Output the (X, Y) coordinate of the center of the cell containing the given text.  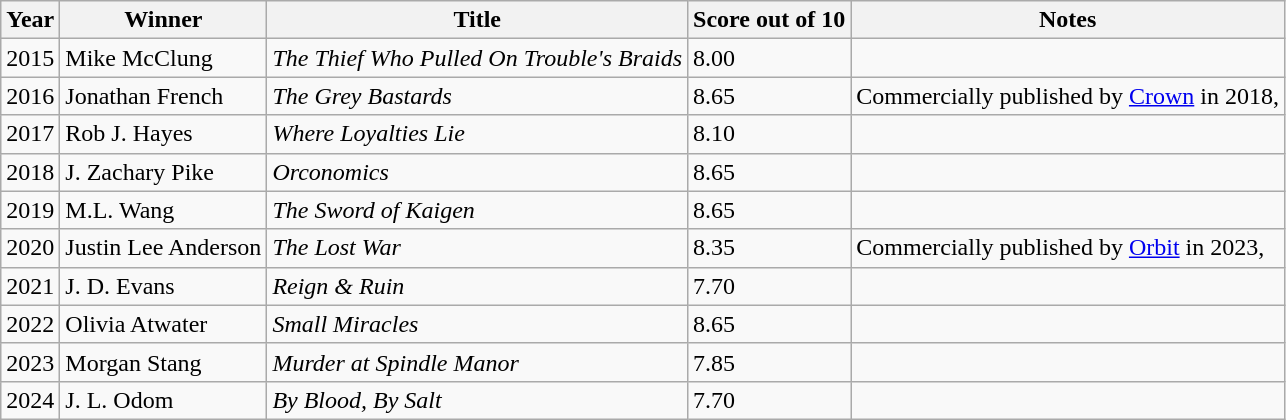
2019 (30, 210)
Commercially published by Orbit in 2023, (1068, 248)
Where Loyalties Lie (478, 134)
2021 (30, 286)
M.L. Wang (164, 210)
2024 (30, 400)
Rob J. Hayes (164, 134)
Title (478, 20)
The Lost War (478, 248)
Justin Lee Anderson (164, 248)
2015 (30, 58)
2023 (30, 362)
Winner (164, 20)
8.10 (770, 134)
Orconomics (478, 172)
J. D. Evans (164, 286)
2017 (30, 134)
8.35 (770, 248)
Murder at Spindle Manor (478, 362)
Commercially published by Crown in 2018, (1068, 96)
The Sword of Kaigen (478, 210)
Notes (1068, 20)
Year (30, 20)
2022 (30, 324)
8.00 (770, 58)
By Blood, By Salt (478, 400)
The Grey Bastards (478, 96)
2016 (30, 96)
Olivia Atwater (164, 324)
2020 (30, 248)
Score out of 10 (770, 20)
The Thief Who Pulled On Trouble's Braids (478, 58)
7.85 (770, 362)
J. Zachary Pike (164, 172)
J. L. Odom (164, 400)
2018 (30, 172)
Small Miracles (478, 324)
Jonathan French (164, 96)
Reign & Ruin (478, 286)
Mike McClung (164, 58)
Morgan Stang (164, 362)
